Output the (x, y) coordinate of the center of the cell containing the given text.  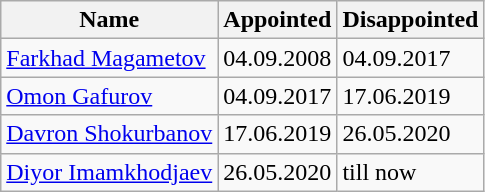
Omon Gafurov (110, 96)
Diyor Imamkhodjaev (110, 172)
Name (110, 20)
till now (410, 172)
Davron Shokurbanov (110, 134)
Disappointed (410, 20)
Farkhad Magametov (110, 58)
04.09.2008 (278, 58)
Appointed (278, 20)
